Locate the cell with the specified text and output its [X, Y] center coordinate. 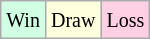
Draw [72, 20]
Win [24, 20]
Loss [126, 20]
